Return the [X, Y] coordinate for the center point of the cell that contains the specified text.  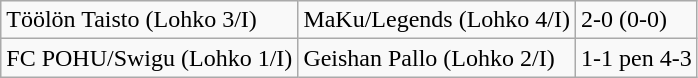
Töölön Taisto (Lohko 3/I) [150, 20]
Geishan Pallo (Lohko 2/I) [437, 58]
2-0 (0-0) [637, 20]
FC POHU/Swigu (Lohko 1/I) [150, 58]
MaKu/Legends (Lohko 4/I) [437, 20]
1-1 pen 4-3 [637, 58]
